Output the (X, Y) coordinate of the center of the cell containing the given text.  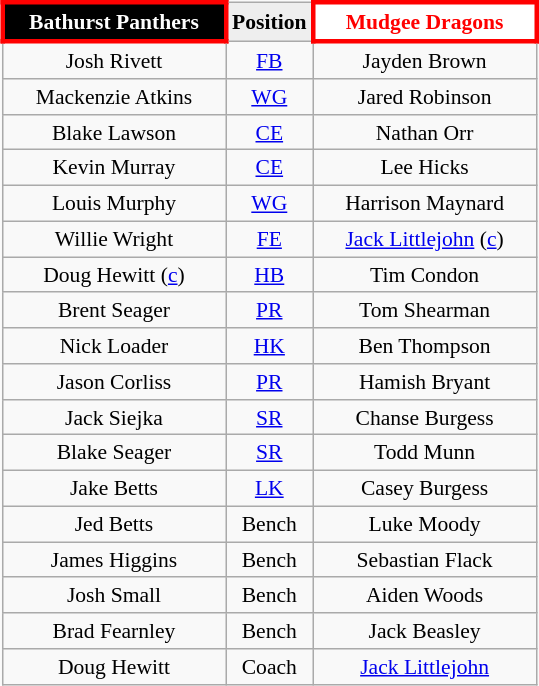
Josh Rivett (114, 60)
Josh Small (114, 595)
Jack Littlejohn (424, 667)
Jed Betts (114, 524)
Doug Hewitt (114, 667)
Blake Lawson (114, 132)
Bathurst Panthers (114, 22)
Todd Munn (424, 453)
Chanse Burgess (424, 417)
LK (270, 488)
Tom Shearman (424, 310)
Hamish Bryant (424, 382)
Doug Hewitt (c) (114, 275)
Harrison Maynard (424, 203)
HK (270, 346)
Jayden Brown (424, 60)
Jack Siejka (114, 417)
Jake Betts (114, 488)
Blake Seager (114, 453)
Mudgee Dragons (424, 22)
HB (270, 275)
FB (270, 60)
Nathan Orr (424, 132)
Kevin Murray (114, 168)
Luke Moody (424, 524)
Ben Thompson (424, 346)
FE (270, 239)
Willie Wright (114, 239)
Brent Seager (114, 310)
Coach (270, 667)
Brad Fearnley (114, 631)
Tim Condon (424, 275)
Jason Corliss (114, 382)
Casey Burgess (424, 488)
Mackenzie Atkins (114, 97)
Jack Beasley (424, 631)
Jack Littlejohn (c) (424, 239)
Sebastian Flack (424, 560)
Position (270, 22)
Lee Hicks (424, 168)
Jared Robinson (424, 97)
Louis Murphy (114, 203)
Nick Loader (114, 346)
James Higgins (114, 560)
Aiden Woods (424, 595)
